Return [X, Y] of the center of cell containing provided text 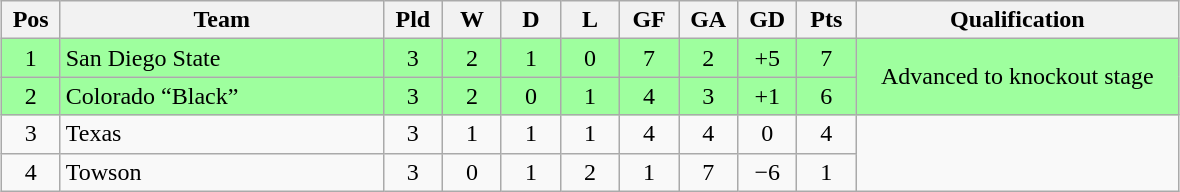
San Diego State [222, 58]
Advanced to knockout stage [1018, 77]
Towson [222, 172]
GD [768, 20]
Colorado “Black” [222, 96]
Team [222, 20]
D [530, 20]
Pos [30, 20]
Pts [826, 20]
+5 [768, 58]
GF [650, 20]
GA [708, 20]
−6 [768, 172]
Qualification [1018, 20]
Pld [412, 20]
Texas [222, 134]
6 [826, 96]
L [590, 20]
+1 [768, 96]
W [472, 20]
